From the cell containing the given text, extract its center point as [x, y] coordinate. 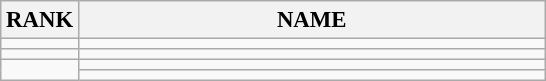
RANK [40, 20]
NAME [312, 20]
